Detect which cell encompasses the target text, then output its (x, y) center coordinate. 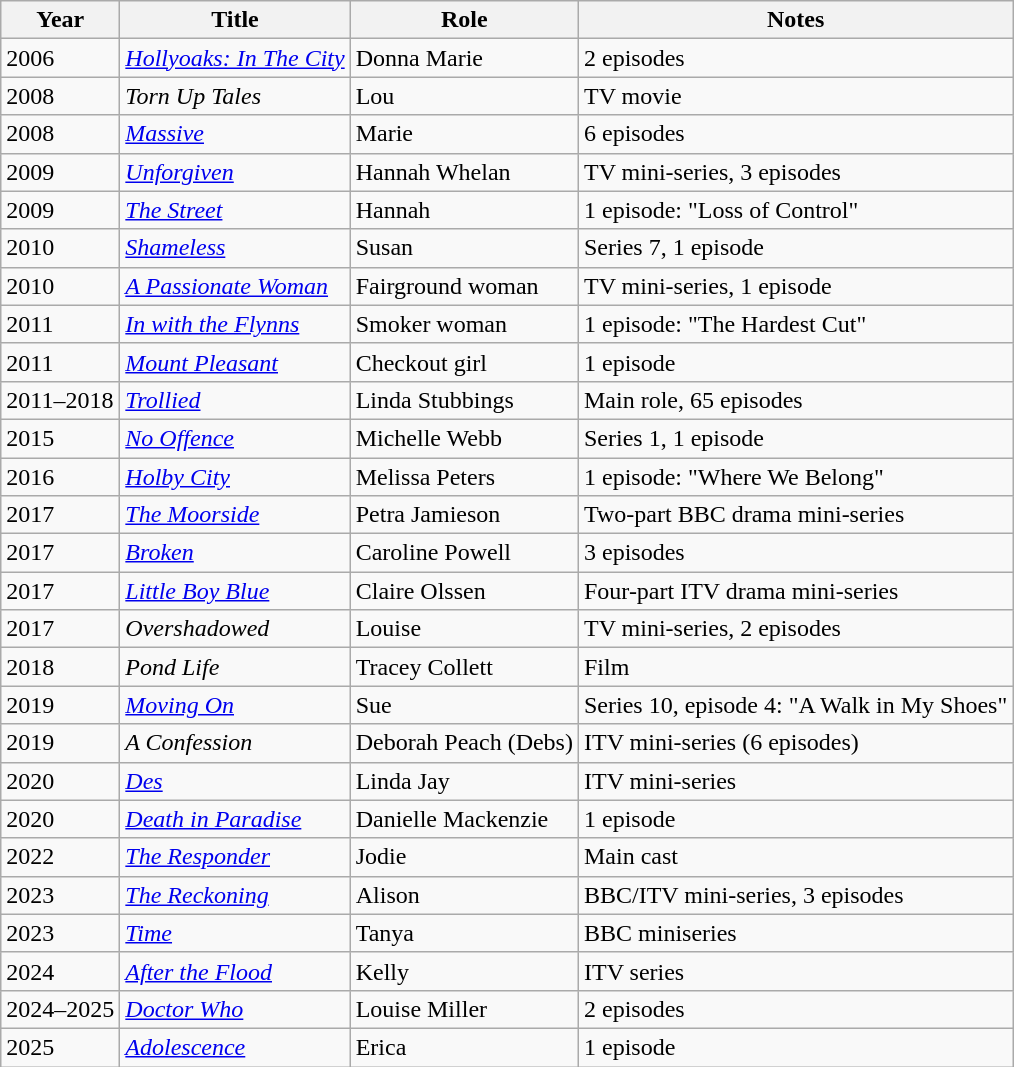
Series 10, episode 4: "A Walk in My Shoes" (795, 705)
ITV mini-series (795, 781)
6 episodes (795, 134)
Erica (464, 1047)
Louise (464, 629)
ITV mini-series (6 episodes) (795, 743)
ITV series (795, 971)
Massive (235, 134)
Year (60, 20)
Series 7, 1 episode (795, 248)
Hollyoaks: In The City (235, 58)
Tanya (464, 933)
Lou (464, 96)
Petra Jamieson (464, 515)
Fairground woman (464, 286)
The Reckoning (235, 895)
Main cast (795, 857)
Little Boy Blue (235, 591)
After the Flood (235, 971)
Main role, 65 episodes (795, 400)
Donna Marie (464, 58)
2025 (60, 1047)
Linda Stubbings (464, 400)
Kelly (464, 971)
No Offence (235, 438)
TV mini-series, 3 episodes (795, 172)
Claire Olssen (464, 591)
Doctor Who (235, 1009)
Shameless (235, 248)
Des (235, 781)
Louise Miller (464, 1009)
Marie (464, 134)
Tracey Collett (464, 667)
2006 (60, 58)
Danielle Mackenzie (464, 819)
Michelle Webb (464, 438)
Broken (235, 553)
1 episode: "Loss of Control" (795, 210)
Hannah Whelan (464, 172)
Notes (795, 20)
Adolescence (235, 1047)
Pond Life (235, 667)
Trollied (235, 400)
Film (795, 667)
The Moorside (235, 515)
Time (235, 933)
2016 (60, 477)
Hannah (464, 210)
Melissa Peters (464, 477)
Title (235, 20)
2018 (60, 667)
1 episode: "Where We Belong" (795, 477)
BBC/ITV mini-series, 3 episodes (795, 895)
Death in Paradise (235, 819)
TV movie (795, 96)
Checkout girl (464, 362)
Susan (464, 248)
Series 1, 1 episode (795, 438)
The Responder (235, 857)
Two-part BBC drama mini-series (795, 515)
Jodie (464, 857)
TV mini-series, 2 episodes (795, 629)
Sue (464, 705)
2015 (60, 438)
2011–2018 (60, 400)
A Passionate Woman (235, 286)
Torn Up Tales (235, 96)
The Street (235, 210)
Overshadowed (235, 629)
2024–2025 (60, 1009)
BBC miniseries (795, 933)
Moving On (235, 705)
Four-part ITV drama mini-series (795, 591)
TV mini-series, 1 episode (795, 286)
A Confession (235, 743)
Caroline Powell (464, 553)
Unforgiven (235, 172)
Role (464, 20)
2022 (60, 857)
Deborah Peach (Debs) (464, 743)
Smoker woman (464, 324)
In with the Flynns (235, 324)
3 episodes (795, 553)
1 episode: "The Hardest Cut" (795, 324)
2024 (60, 971)
Alison (464, 895)
Linda Jay (464, 781)
Holby City (235, 477)
Mount Pleasant (235, 362)
